Scan for the cell matching the given text and deliver its [X, Y] coordinate at center. 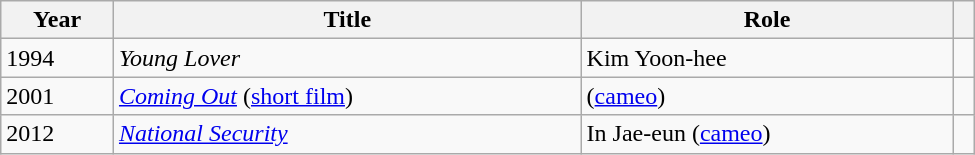
Year [58, 20]
2012 [58, 134]
(cameo) [767, 96]
1994 [58, 58]
Young Lover [347, 58]
National Security [347, 134]
In Jae-eun (cameo) [767, 134]
2001 [58, 96]
Kim Yoon-hee [767, 58]
Title [347, 20]
Coming Out (short film) [347, 96]
Role [767, 20]
